Find where the given text appears and provide that cell's center as (X, Y) coordinate. 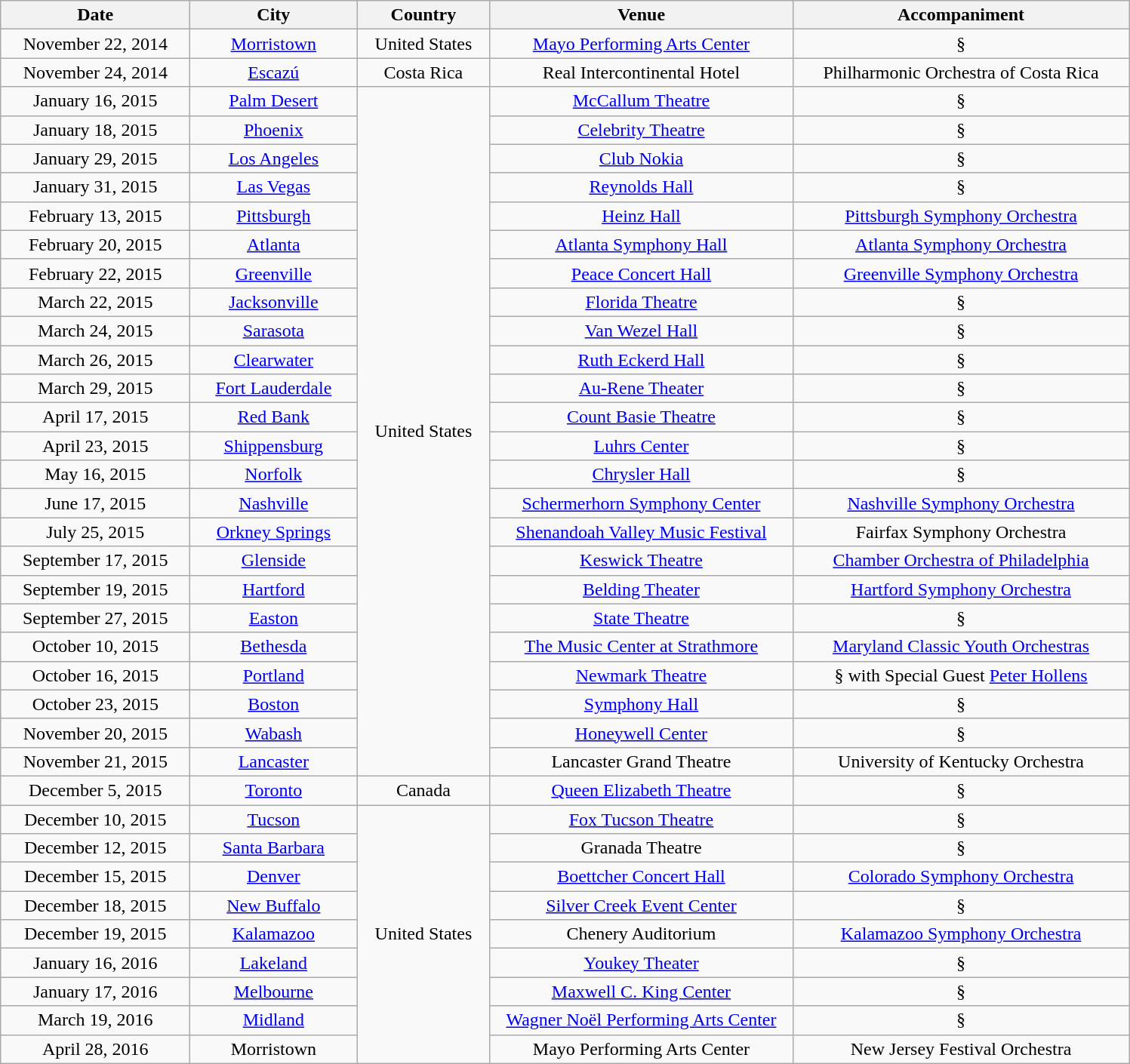
Luhrs Center (642, 446)
Celebrity Theatre (642, 130)
Silver Creek Event Center (642, 906)
Bethesda (273, 647)
Granada Theatre (642, 848)
Phoenix (273, 130)
September 27, 2015 (95, 618)
Denver (273, 877)
Schermerhorn Symphony Center (642, 503)
January 17, 2016 (95, 992)
Keswick Theatre (642, 561)
March 29, 2015 (95, 389)
October 16, 2015 (95, 675)
Las Vegas (273, 187)
January 31, 2015 (95, 187)
Colorado Symphony Orchestra (961, 877)
Real Intercontinental Hotel (642, 72)
Symphony Hall (642, 704)
March 24, 2015 (95, 331)
Jacksonville (273, 302)
Philharmonic Orchestra of Costa Rica (961, 72)
December 18, 2015 (95, 906)
April 17, 2015 (95, 417)
Sarasota (273, 331)
January 16, 2016 (95, 963)
Fairfax Symphony Orchestra (961, 532)
Wabash (273, 733)
Greenville Symphony Orchestra (961, 273)
Au-Rene Theater (642, 389)
Peace Concert Hall (642, 273)
City (273, 15)
Chrysler Hall (642, 475)
Fox Tucson Theatre (642, 819)
Hartford (273, 589)
Melbourne (273, 992)
Chamber Orchestra of Philadelphia (961, 561)
Lancaster (273, 761)
September 17, 2015 (95, 561)
February 13, 2015 (95, 216)
Kalamazoo (273, 934)
December 19, 2015 (95, 934)
Maryland Classic Youth Orchestras (961, 647)
University of Kentucky Orchestra (961, 761)
November 22, 2014 (95, 44)
November 24, 2014 (95, 72)
Atlanta Symphony Hall (642, 244)
Chenery Auditorium (642, 934)
Venue (642, 15)
Club Nokia (642, 158)
Boston (273, 704)
November 21, 2015 (95, 761)
Lancaster Grand Theatre (642, 761)
Nashville (273, 503)
Pittsburgh Symphony Orchestra (961, 216)
Red Bank (273, 417)
Reynolds Hall (642, 187)
Date (95, 15)
Portland (273, 675)
February 22, 2015 (95, 273)
Van Wezel Hall (642, 331)
Kalamazoo Symphony Orchestra (961, 934)
Belding Theater (642, 589)
January 18, 2015 (95, 130)
New Buffalo (273, 906)
Count Basie Theatre (642, 417)
Heinz Hall (642, 216)
Nashville Symphony Orchestra (961, 503)
Santa Barbara (273, 848)
Lakeland (273, 963)
Youkey Theater (642, 963)
Florida Theatre (642, 302)
January 16, 2015 (95, 101)
March 26, 2015 (95, 360)
Fort Lauderdale (273, 389)
Shenandoah Valley Music Festival (642, 532)
Queen Elizabeth Theatre (642, 790)
May 16, 2015 (95, 475)
Palm Desert (273, 101)
Los Angeles (273, 158)
October 23, 2015 (95, 704)
Wagner Noël Performing Arts Center (642, 1020)
Toronto (273, 790)
Ruth Eckerd Hall (642, 360)
December 10, 2015 (95, 819)
Hartford Symphony Orchestra (961, 589)
December 15, 2015 (95, 877)
Atlanta Symphony Orchestra (961, 244)
October 10, 2015 (95, 647)
Easton (273, 618)
Shippensburg (273, 446)
Greenville (273, 273)
Orkney Springs (273, 532)
September 19, 2015 (95, 589)
Honeywell Center (642, 733)
Norfolk (273, 475)
Country (423, 15)
January 29, 2015 (95, 158)
March 19, 2016 (95, 1020)
Costa Rica (423, 72)
February 20, 2015 (95, 244)
Newmark Theatre (642, 675)
December 12, 2015 (95, 848)
Tucson (273, 819)
Canada (423, 790)
December 5, 2015 (95, 790)
McCallum Theatre (642, 101)
Glenside (273, 561)
March 22, 2015 (95, 302)
November 20, 2015 (95, 733)
Midland (273, 1020)
Pittsburgh (273, 216)
New Jersey Festival Orchestra (961, 1049)
Clearwater (273, 360)
Maxwell C. King Center (642, 992)
§ with Special Guest Peter Hollens (961, 675)
July 25, 2015 (95, 532)
Atlanta (273, 244)
April 28, 2016 (95, 1049)
State Theatre (642, 618)
The Music Center at Strathmore (642, 647)
April 23, 2015 (95, 446)
Accompaniment (961, 15)
Escazú (273, 72)
Boettcher Concert Hall (642, 877)
June 17, 2015 (95, 503)
